Return (x, y) of the center of cell containing provided text 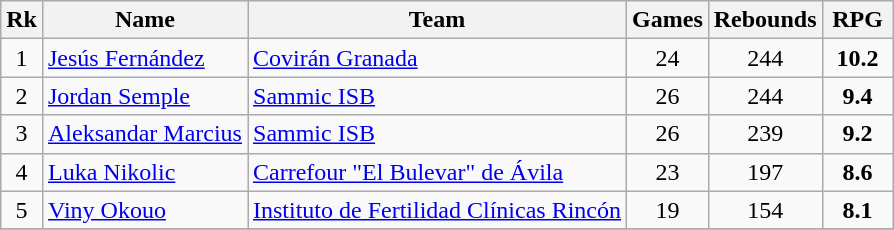
Rk (22, 20)
24 (668, 58)
8.6 (858, 172)
154 (765, 210)
239 (765, 134)
5 (22, 210)
Carrefour "El Bulevar" de Ávila (438, 172)
9.2 (858, 134)
10.2 (858, 58)
4 (22, 172)
Team (438, 20)
Covirán Granada (438, 58)
3 (22, 134)
RPG (858, 20)
197 (765, 172)
Games (668, 20)
23 (668, 172)
Jesús Fernández (144, 58)
Viny Okouo (144, 210)
Name (144, 20)
Instituto de Fertilidad Clínicas Rincón (438, 210)
Luka Nikolic (144, 172)
Rebounds (765, 20)
Jordan Semple (144, 96)
8.1 (858, 210)
2 (22, 96)
Aleksandar Marcius (144, 134)
1 (22, 58)
19 (668, 210)
9.4 (858, 96)
